For the text-containing cell, return its midpoint in [x, y] coordinate format. 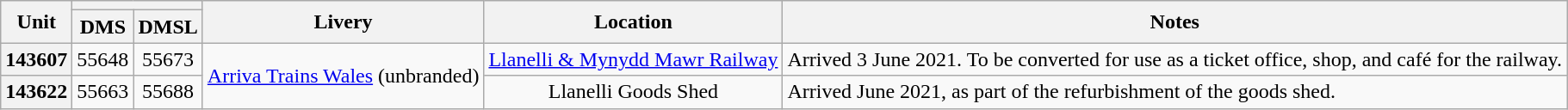
55688 [168, 92]
55673 [168, 59]
Livery [343, 22]
55648 [103, 59]
Arrived June 2021, as part of the refurbishment of the goods shed. [1174, 92]
Llanelli & Mynydd Mawr Railway [634, 59]
143607 [36, 59]
Unit [36, 22]
DMSL [168, 27]
Notes [1174, 22]
Arriva Trains Wales (unbranded) [343, 76]
Llanelli Goods Shed [634, 92]
Location [634, 22]
143622 [36, 92]
Arrived 3 June 2021. To be converted for use as a ticket office, shop, and café for the railway. [1174, 59]
DMS [103, 27]
55663 [103, 92]
